Return the (x, y) coordinate for the center point of the cell that contains the specified text.  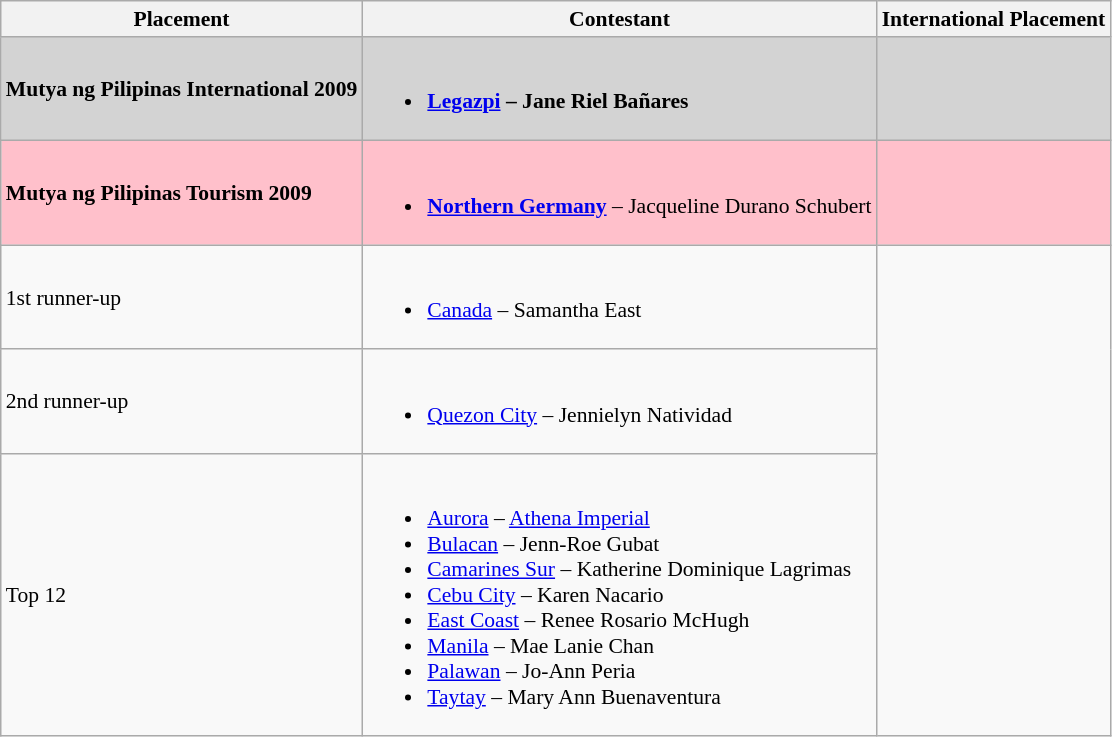
Mutya ng Pilipinas Tourism 2009 (182, 193)
Canada – Samantha East (619, 297)
Mutya ng Pilipinas International 2009 (182, 89)
Quezon City – Jennielyn Natividad (619, 402)
2nd runner-up (182, 402)
1st runner-up (182, 297)
Top 12 (182, 596)
International Placement (994, 19)
Contestant (619, 19)
Placement (182, 19)
Legazpi – Jane Riel Bañares (619, 89)
Northern Germany – Jacqueline Durano Schubert (619, 193)
